Capture the cell that displays the provided text and extract its (X, Y) central coordinate. 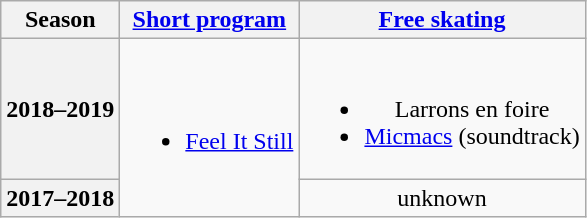
2018–2019 (60, 109)
unknown (442, 198)
Short program (210, 20)
Free skating (442, 20)
Feel It Still (210, 128)
Larrons en foire Micmacs (soundtrack) (442, 109)
2017–2018 (60, 198)
Season (60, 20)
